Output the (X, Y) coordinate of the center of the cell containing the given text.  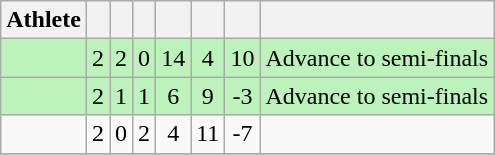
Athlete (44, 20)
9 (208, 96)
6 (174, 96)
11 (208, 134)
-7 (242, 134)
10 (242, 58)
-3 (242, 96)
14 (174, 58)
